Find where the given text appears and provide that cell's center as [x, y] coordinate. 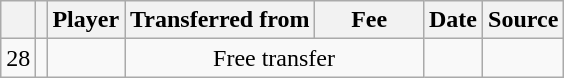
Player [86, 20]
Source [524, 20]
28 [18, 58]
Transferred from [220, 20]
Fee [370, 20]
Free transfer [274, 58]
Date [452, 20]
